Return [x, y] of the center of cell containing provided text 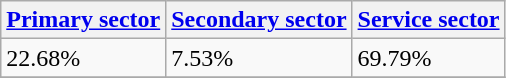
Service sector [428, 20]
22.68% [84, 58]
69.79% [428, 58]
Secondary sector [259, 20]
Primary sector [84, 20]
7.53% [259, 58]
